For the text-containing cell, return its midpoint in (x, y) coordinate format. 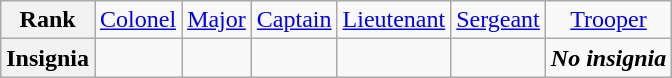
Rank (48, 20)
Lieutenant (394, 20)
Captain (294, 20)
Sergeant (498, 20)
Major (217, 20)
Colonel (138, 20)
Trooper (608, 20)
Insignia (48, 58)
No insignia (608, 58)
